Identify which cell holds the provided text, then report its (X, Y) central coordinate. 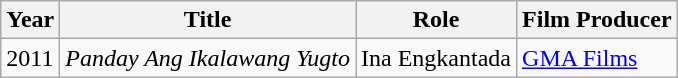
Panday Ang Ikalawang Yugto (208, 58)
Role (436, 20)
Title (208, 20)
2011 (30, 58)
Ina Engkantada (436, 58)
Year (30, 20)
Film Producer (598, 20)
GMA Films (598, 58)
